Extract the (x, y) coordinate from the center of the cell holding the provided text.  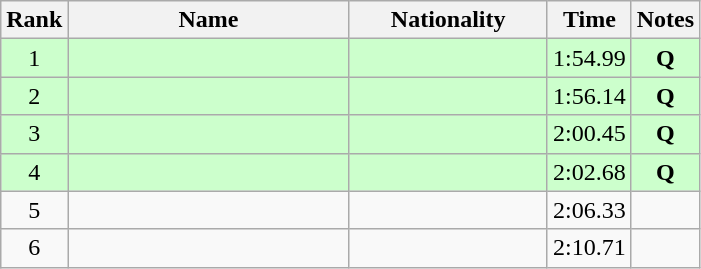
2:00.45 (589, 134)
6 (34, 248)
1:56.14 (589, 96)
1 (34, 58)
Rank (34, 20)
3 (34, 134)
2:06.33 (589, 210)
Nationality (448, 20)
Notes (665, 20)
1:54.99 (589, 58)
4 (34, 172)
2 (34, 96)
2:10.71 (589, 248)
Time (589, 20)
5 (34, 210)
2:02.68 (589, 172)
Name (208, 20)
